For the text-containing cell, return its midpoint in [x, y] coordinate format. 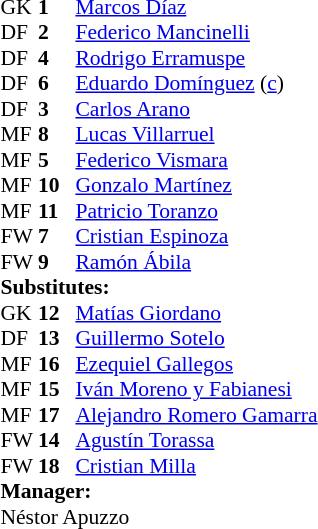
Ramón Ábila [196, 262]
Lucas Villarruel [196, 135]
Patricio Toranzo [196, 211]
Agustín Torassa [196, 441]
3 [57, 109]
17 [57, 415]
14 [57, 441]
Iván Moreno y Fabianesi [196, 389]
Alejandro Romero Gamarra [196, 415]
9 [57, 262]
Federico Vismara [196, 160]
6 [57, 83]
16 [57, 364]
Carlos Arano [196, 109]
4 [57, 58]
18 [57, 466]
8 [57, 135]
Rodrigo Erramuspe [196, 58]
Substitutes: [158, 287]
15 [57, 389]
Gonzalo Martínez [196, 185]
5 [57, 160]
Federico Mancinelli [196, 33]
7 [57, 237]
Eduardo Domínguez (c) [196, 83]
Ezequiel Gallegos [196, 364]
Manager: [158, 491]
13 [57, 339]
Cristian Milla [196, 466]
Cristian Espinoza [196, 237]
Guillermo Sotelo [196, 339]
12 [57, 313]
Matías Giordano [196, 313]
2 [57, 33]
GK [19, 313]
10 [57, 185]
11 [57, 211]
